Scan for the cell matching the given text and deliver its (X, Y) coordinate at center. 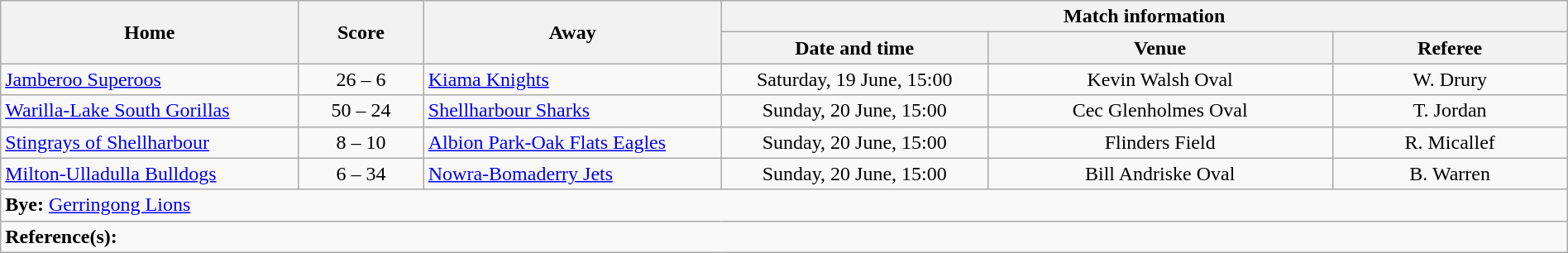
T. Jordan (1450, 111)
Shellharbour Sharks (572, 111)
Albion Park-Oak Flats Eagles (572, 142)
26 – 6 (361, 79)
Saturday, 19 June, 15:00 (854, 79)
Nowra-Bomaderry Jets (572, 174)
Flinders Field (1159, 142)
Kiama Knights (572, 79)
Reference(s): (784, 236)
Bill Andriske Oval (1159, 174)
Match information (1145, 17)
Jamberoo Superoos (150, 79)
50 – 24 (361, 111)
Score (361, 32)
Milton-Ulladulla Bulldogs (150, 174)
B. Warren (1450, 174)
Away (572, 32)
Stingrays of Shellharbour (150, 142)
Date and time (854, 48)
Warilla-Lake South Gorillas (150, 111)
Referee (1450, 48)
Kevin Walsh Oval (1159, 79)
Bye: Gerringong Lions (784, 205)
R. Micallef (1450, 142)
6 – 34 (361, 174)
8 – 10 (361, 142)
Home (150, 32)
Venue (1159, 48)
W. Drury (1450, 79)
Cec Glenholmes Oval (1159, 111)
